Detect which cell encompasses the target text, then output its (x, y) center coordinate. 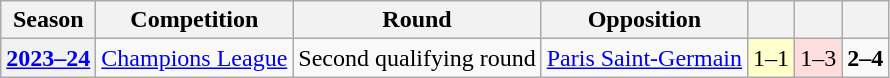
2–4 (866, 58)
Second qualifying round (417, 58)
Competition (194, 20)
Paris Saint-Germain (644, 58)
1–1 (772, 58)
Champions League (194, 58)
1–3 (818, 58)
Round (417, 20)
Season (48, 20)
2023–24 (48, 58)
Opposition (644, 20)
